Identify which cell holds the provided text, then report its [X, Y] central coordinate. 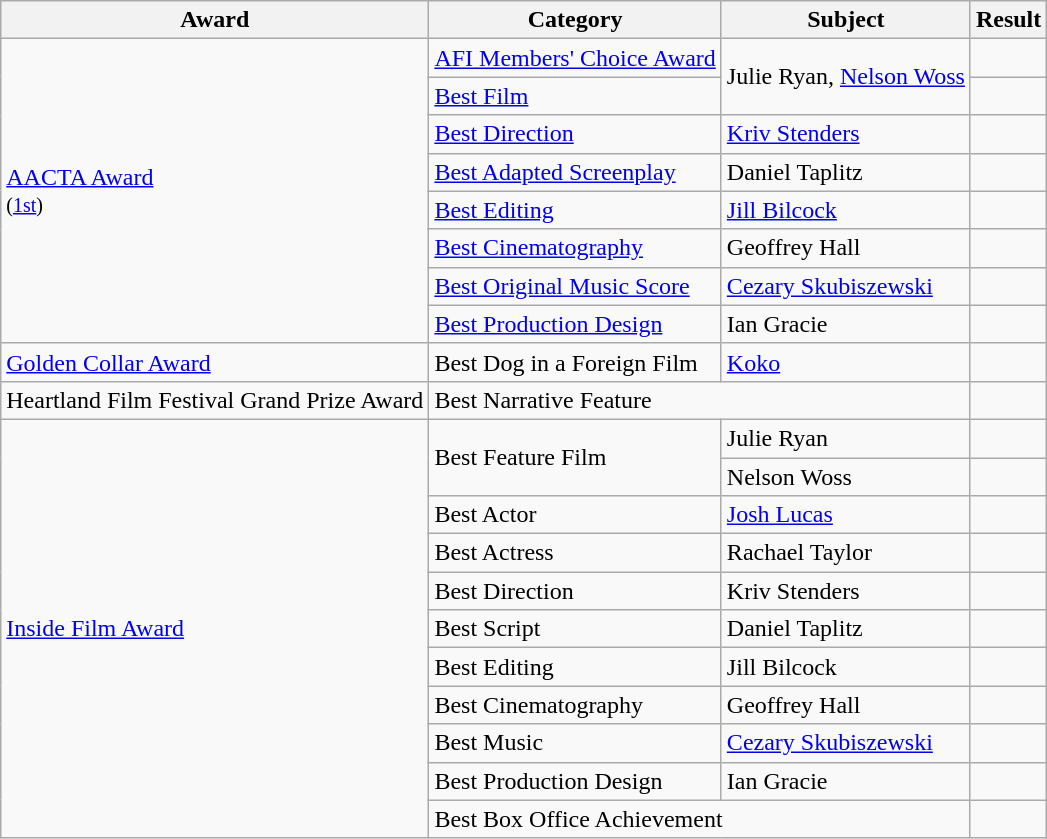
Best Feature Film [575, 457]
Best Actor [575, 515]
Heartland Film Festival Grand Prize Award [215, 400]
AFI Members' Choice Award [575, 58]
Best Narrative Feature [700, 400]
Julie Ryan [846, 438]
Best Dog in a Foreign Film [575, 362]
Koko [846, 362]
Best Box Office Achievement [700, 819]
AACTA Award (1st) [215, 191]
Best Film [575, 96]
Category [575, 20]
Josh Lucas [846, 515]
Rachael Taylor [846, 553]
Best Adapted Screenplay [575, 172]
Result [1008, 20]
Best Script [575, 629]
Golden Collar Award [215, 362]
Inside Film Award [215, 628]
Nelson Woss [846, 477]
Subject [846, 20]
Julie Ryan, Nelson Woss [846, 77]
Award [215, 20]
Best Music [575, 743]
Best Original Music Score [575, 286]
Best Actress [575, 553]
